Scan for the cell matching the given text and deliver its [X, Y] coordinate at center. 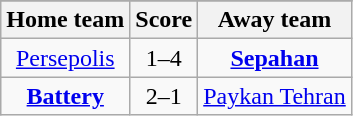
Persepolis [66, 58]
2–1 [164, 96]
Home team [66, 20]
1–4 [164, 58]
Score [164, 20]
Sepahan [275, 58]
Paykan Tehran [275, 96]
Away team [275, 20]
Battery [66, 96]
